Return the (x, y) coordinate for the center point of the cell that contains the specified text.  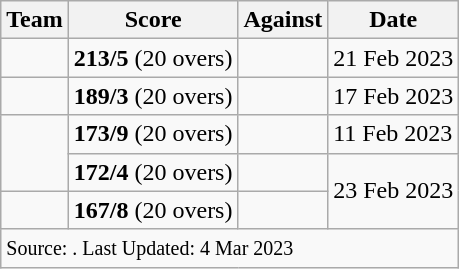
Team (35, 20)
11 Feb 2023 (394, 134)
Against (283, 20)
Source: . Last Updated: 4 Mar 2023 (230, 248)
21 Feb 2023 (394, 58)
Date (394, 20)
172/4 (20 overs) (153, 172)
167/8 (20 overs) (153, 210)
189/3 (20 overs) (153, 96)
213/5 (20 overs) (153, 58)
173/9 (20 overs) (153, 134)
Score (153, 20)
23 Feb 2023 (394, 191)
17 Feb 2023 (394, 96)
